Detect which cell encompasses the target text, then output its (x, y) center coordinate. 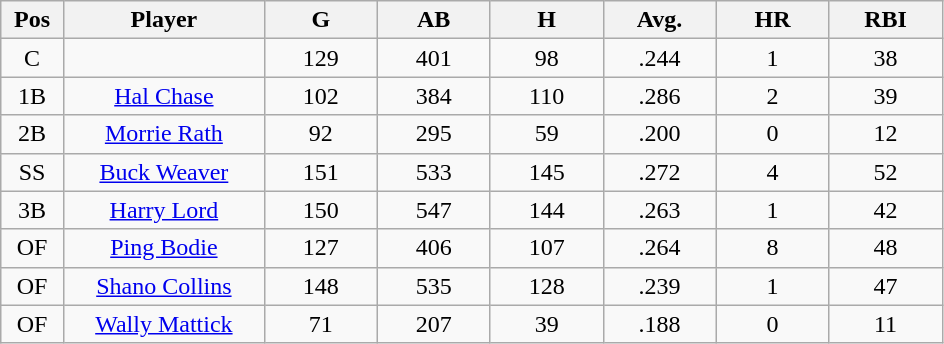
3B (32, 210)
71 (320, 324)
144 (546, 210)
.244 (660, 58)
110 (546, 96)
406 (434, 248)
2 (772, 96)
145 (546, 172)
295 (434, 134)
533 (434, 172)
11 (886, 324)
148 (320, 286)
Avg. (660, 20)
Hal Chase (164, 96)
1B (32, 96)
8 (772, 248)
.272 (660, 172)
107 (546, 248)
Shano Collins (164, 286)
SS (32, 172)
384 (434, 96)
Player (164, 20)
129 (320, 58)
RBI (886, 20)
HR (772, 20)
535 (434, 286)
150 (320, 210)
Wally Mattick (164, 324)
.239 (660, 286)
2B (32, 134)
C (32, 58)
Harry Lord (164, 210)
59 (546, 134)
Pos (32, 20)
401 (434, 58)
207 (434, 324)
47 (886, 286)
.286 (660, 96)
.188 (660, 324)
151 (320, 172)
38 (886, 58)
Ping Bodie (164, 248)
H (546, 20)
12 (886, 134)
Buck Weaver (164, 172)
52 (886, 172)
.264 (660, 248)
127 (320, 248)
102 (320, 96)
128 (546, 286)
.263 (660, 210)
.200 (660, 134)
42 (886, 210)
G (320, 20)
547 (434, 210)
AB (434, 20)
4 (772, 172)
Morrie Rath (164, 134)
92 (320, 134)
98 (546, 58)
48 (886, 248)
